Return the [x, y] coordinate for the center point of the cell that contains the specified text.  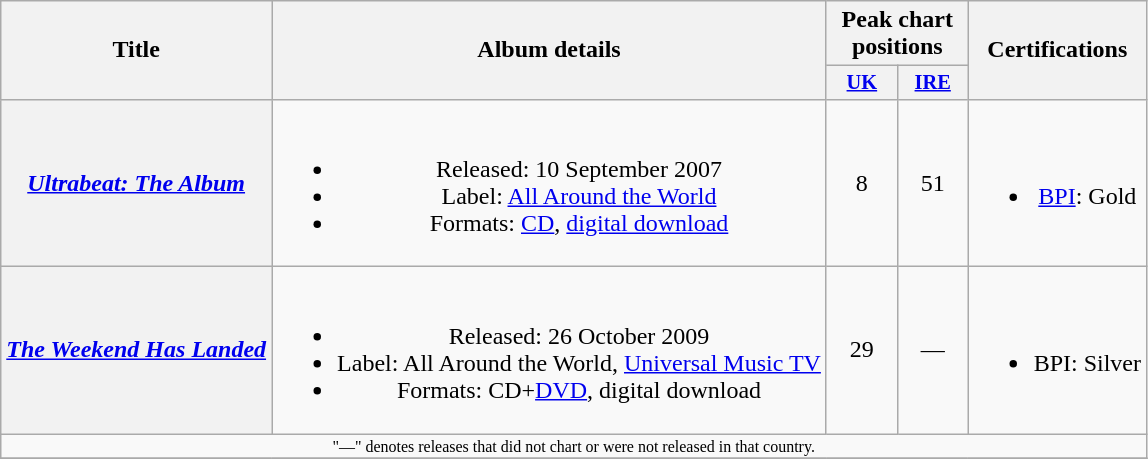
Certifications [1057, 50]
Peak chart positions [897, 34]
8 [862, 182]
Album details [550, 50]
Ultrabeat: The Album [136, 182]
Released: 10 September 2007Label: All Around the WorldFormats: CD, digital download [550, 182]
Title [136, 50]
"—" denotes releases that did not chart or were not released in that country. [574, 446]
BPI: Gold [1057, 182]
IRE [932, 83]
51 [932, 182]
29 [862, 350]
— [932, 350]
UK [862, 83]
Released: 26 October 2009Label: All Around the World, Universal Music TVFormats: CD+DVD, digital download [550, 350]
The Weekend Has Landed [136, 350]
BPI: Silver [1057, 350]
